Determine the [X, Y] coordinate at the center of the cell enclosing the given text.  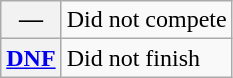
Did not compete [146, 20]
DNF [31, 58]
Did not finish [146, 58]
— [31, 20]
